Output the [x, y] coordinate of the center of the cell containing the given text.  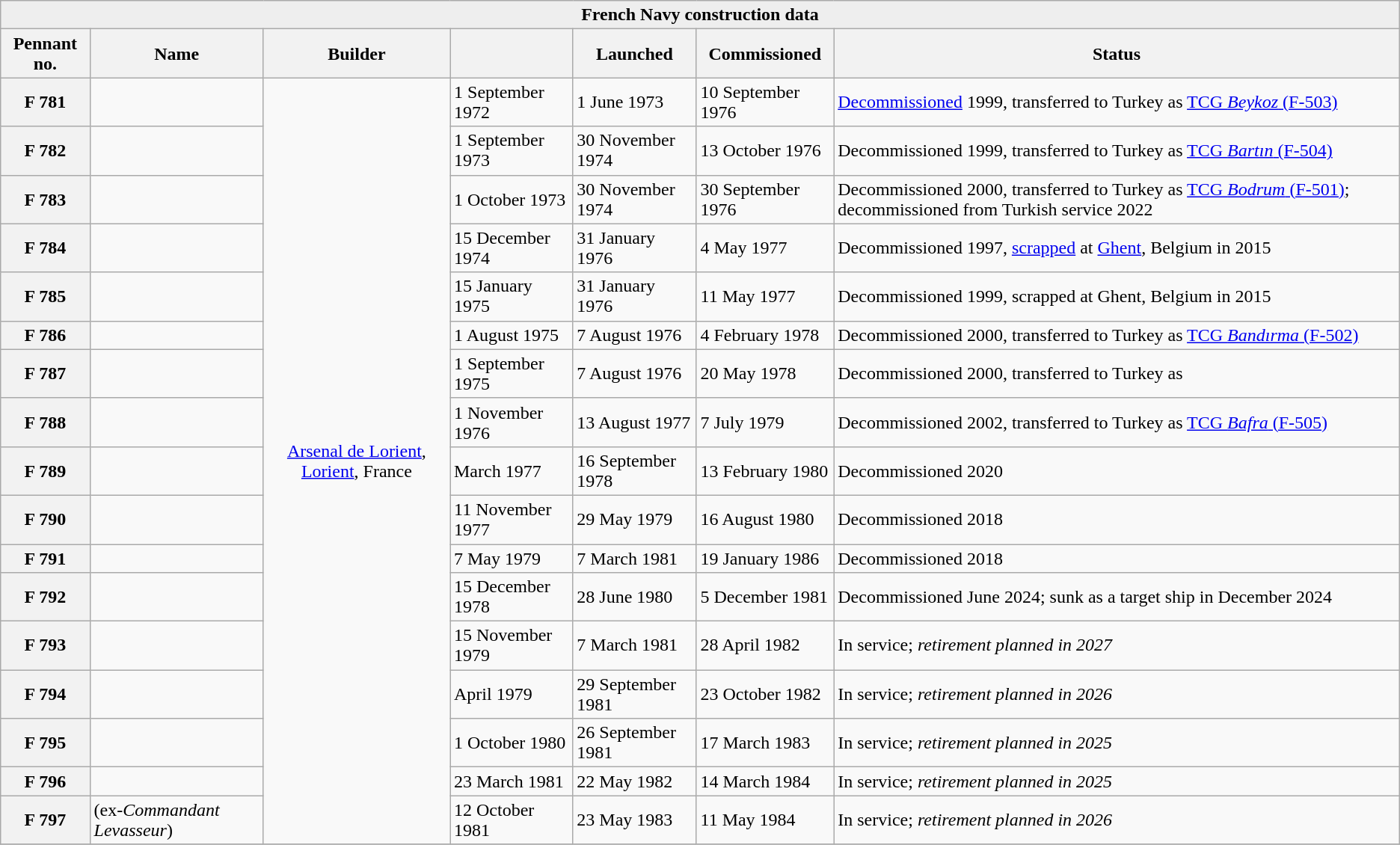
1 September 1973 [512, 151]
16 August 1980 [765, 519]
Arsenal de Lorient, Lorient, France [356, 461]
13 February 1980 [765, 471]
F 790 [45, 519]
Decommissioned 2000, transferred to Turkey as [1117, 374]
30 September 1976 [765, 199]
15 December 1974 [512, 248]
Decommissioned 2020 [1117, 471]
1 June 1973 [634, 102]
Launched [634, 54]
Decommissioned 1999, scrapped at Ghent, Belgium in 2015 [1117, 296]
April 1979 [512, 694]
7 May 1979 [512, 559]
F 794 [45, 694]
1 September 1972 [512, 102]
Decommissioned June 2024; sunk as a target ship in December 2024 [1117, 597]
Pennant no. [45, 54]
17 March 1983 [765, 743]
11 May 1977 [765, 296]
F 796 [45, 781]
28 June 1980 [634, 597]
5 December 1981 [765, 597]
Decommissioned 1999, transferred to Turkey as TCG Bartın (F-504) [1117, 151]
F 793 [45, 646]
Status [1117, 54]
1 September 1975 [512, 374]
1 August 1975 [512, 335]
1 November 1976 [512, 422]
Decommissioned 2000, transferred to Turkey as TCG Bodrum (F-501); decommissioned from Turkish service 2022 [1117, 199]
11 November 1977 [512, 519]
15 January 1975 [512, 296]
Decommissioned 2000, transferred to Turkey as TCG Bandırma (F-502) [1117, 335]
Builder [356, 54]
F 789 [45, 471]
Decommissioned 2002, transferred to Turkey as TCG Bafra (F-505) [1117, 422]
23 March 1981 [512, 781]
10 September 1976 [765, 102]
F 786 [45, 335]
29 September 1981 [634, 694]
Decommissioned 1999, transferred to Turkey as TCG Beykoz (F-503) [1117, 102]
16 September 1978 [634, 471]
4 February 1978 [765, 335]
14 March 1984 [765, 781]
7 July 1979 [765, 422]
4 May 1977 [765, 248]
20 May 1978 [765, 374]
12 October 1981 [512, 820]
F 791 [45, 559]
(ex-Commandant Levasseur) [176, 820]
F 781 [45, 102]
19 January 1986 [765, 559]
F 783 [45, 199]
Decommissioned 1997, scrapped at Ghent, Belgium in 2015 [1117, 248]
Commissioned [765, 54]
23 May 1983 [634, 820]
15 November 1979 [512, 646]
26 September 1981 [634, 743]
29 May 1979 [634, 519]
F 797 [45, 820]
F 782 [45, 151]
March 1977 [512, 471]
In service; retirement planned in 2027 [1117, 646]
1 October 1980 [512, 743]
23 October 1982 [765, 694]
1 October 1973 [512, 199]
11 May 1984 [765, 820]
F 784 [45, 248]
28 April 1982 [765, 646]
French Navy construction data [700, 15]
F 792 [45, 597]
F 795 [45, 743]
15 December 1978 [512, 597]
Name [176, 54]
F 787 [45, 374]
13 October 1976 [765, 151]
F 785 [45, 296]
22 May 1982 [634, 781]
13 August 1977 [634, 422]
F 788 [45, 422]
